Locate the cell with the specified text and output its (X, Y) center coordinate. 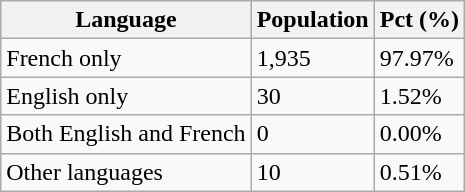
Population (312, 20)
Pct (%) (419, 20)
97.97% (419, 58)
1.52% (419, 96)
English only (126, 96)
1,935 (312, 58)
30 (312, 96)
Language (126, 20)
0 (312, 134)
10 (312, 172)
Other languages (126, 172)
Both English and French (126, 134)
French only (126, 58)
0.51% (419, 172)
0.00% (419, 134)
